Extract the (X, Y) coordinate from the center of the cell holding the provided text.  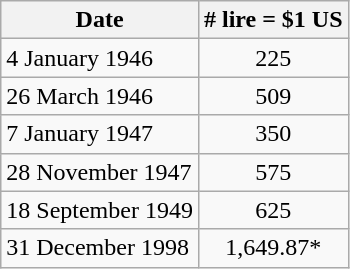
7 January 1947 (100, 134)
350 (273, 134)
4 January 1946 (100, 58)
# lire = $1 US (273, 20)
509 (273, 96)
31 December 1998 (100, 248)
225 (273, 58)
18 September 1949 (100, 210)
575 (273, 172)
625 (273, 210)
28 November 1947 (100, 172)
1,649.87* (273, 248)
26 March 1946 (100, 96)
Date (100, 20)
